Determine the [X, Y] coordinate at the center of the cell enclosing the given text.  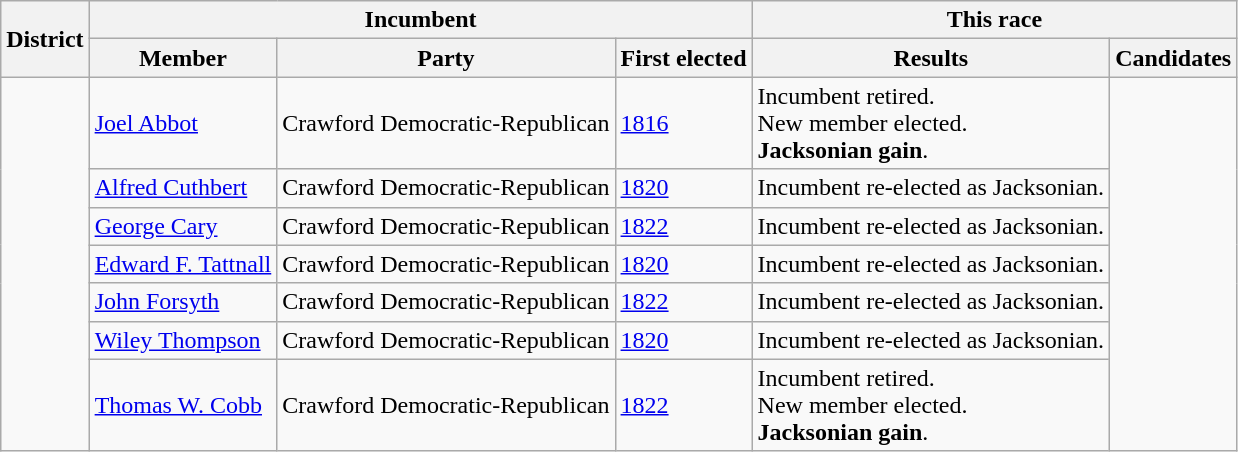
George Cary [183, 226]
1816 [684, 123]
Candidates [1174, 58]
First elected [684, 58]
Joel Abbot [183, 123]
Member [183, 58]
Incumbent [420, 20]
Alfred Cuthbert [183, 188]
District [45, 39]
Edward F. Tattnall [183, 264]
Party [446, 58]
Thomas W. Cobb [183, 405]
Results [931, 58]
This race [994, 20]
Wiley Thompson [183, 340]
John Forsyth [183, 302]
